Provide the [x, y] coordinate of the cell's center where the given text is located.  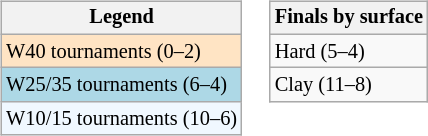
Legend [122, 18]
Hard (5–4) [349, 51]
W10/15 tournaments (10–6) [122, 119]
Clay (11–8) [349, 85]
Finals by surface [349, 18]
W25/35 tournaments (6–4) [122, 85]
W40 tournaments (0–2) [122, 51]
